For the text-containing cell, return its midpoint in (X, Y) coordinate format. 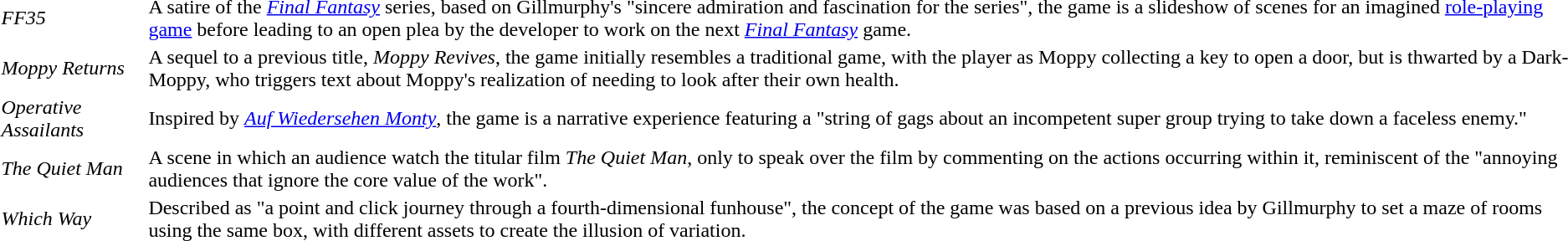
Operative Assailants (70, 119)
The Quiet Man (70, 169)
Moppy Returns (70, 69)
